Identify which cell holds the provided text, then report its (X, Y) central coordinate. 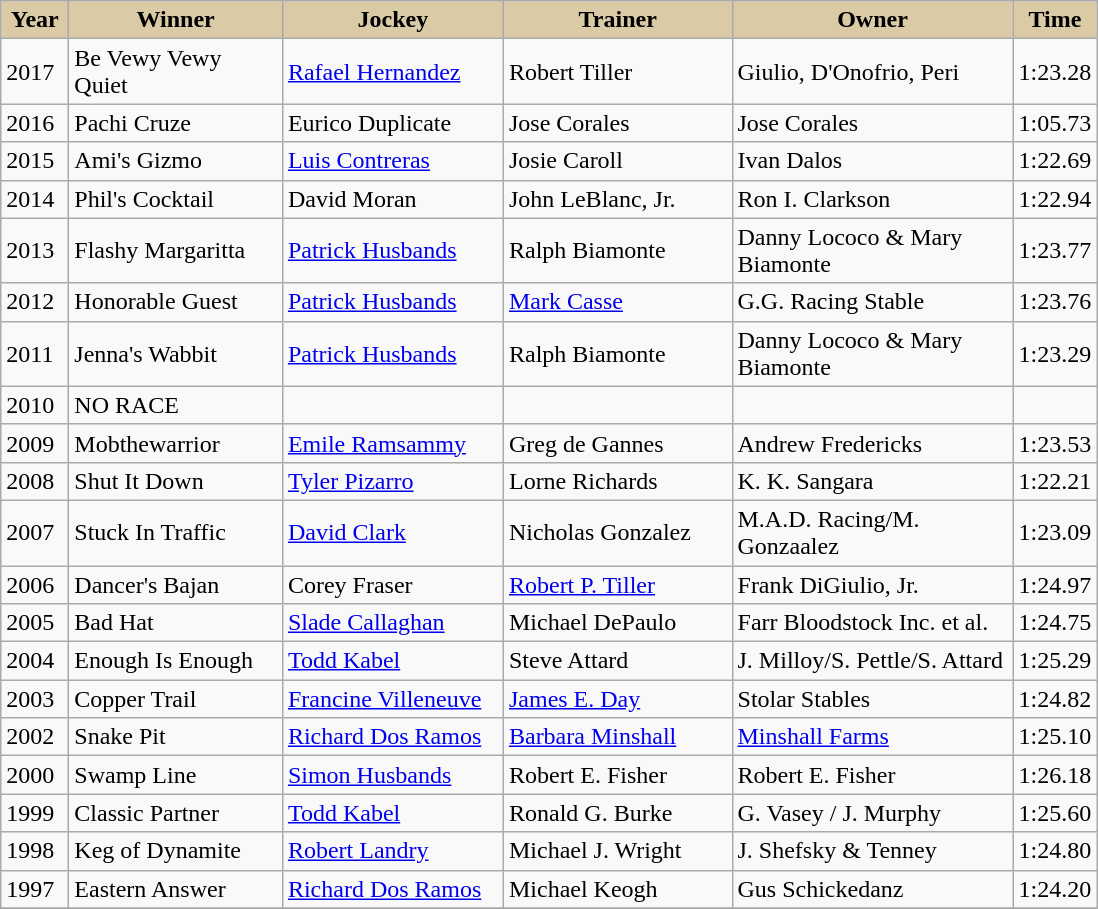
G. Vasey / J. Murphy (872, 813)
1:23.76 (1055, 302)
Snake Pit (176, 737)
1:24.80 (1055, 851)
1:23.09 (1055, 532)
Eurico Duplicate (392, 123)
Rafael Hernandez (392, 72)
1:05.73 (1055, 123)
Lorne Richards (618, 481)
J. Shefsky & Tenney (872, 851)
2006 (35, 585)
Pachi Cruze (176, 123)
2014 (35, 199)
Eastern Answer (176, 889)
Stuck In Traffic (176, 532)
Tyler Pizarro (392, 481)
2013 (35, 250)
2004 (35, 661)
Shut It Down (176, 481)
Farr Bloodstock Inc. et al. (872, 623)
John LeBlanc, Jr. (618, 199)
Nicholas Gonzalez (618, 532)
1:23.53 (1055, 443)
Robert Tiller (618, 72)
2005 (35, 623)
Steve Attard (618, 661)
Mark Casse (618, 302)
Simon Husbands (392, 775)
Andrew Fredericks (872, 443)
Jenna's Wabbit (176, 354)
1:24.20 (1055, 889)
2011 (35, 354)
1:23.29 (1055, 354)
2000 (35, 775)
Jockey (392, 20)
2010 (35, 405)
Flashy Margaritta (176, 250)
Robert Landry (392, 851)
Gus Schickedanz (872, 889)
1999 (35, 813)
G.G. Racing Stable (872, 302)
1:25.60 (1055, 813)
NO RACE (176, 405)
Luis Contreras (392, 161)
1:25.29 (1055, 661)
1998 (35, 851)
Copper Trail (176, 699)
1:22.69 (1055, 161)
Swamp Line (176, 775)
2015 (35, 161)
2002 (35, 737)
Enough Is Enough (176, 661)
Honorable Guest (176, 302)
Michael DePaulo (618, 623)
1:23.28 (1055, 72)
1:25.10 (1055, 737)
1:24.97 (1055, 585)
1997 (35, 889)
2017 (35, 72)
2003 (35, 699)
1:24.75 (1055, 623)
Stolar Stables (872, 699)
2016 (35, 123)
Owner (872, 20)
Winner (176, 20)
Keg of Dynamite (176, 851)
Josie Caroll (618, 161)
Year (35, 20)
Minshall Farms (872, 737)
1:23.77 (1055, 250)
Emile Ramsammy (392, 443)
1:22.21 (1055, 481)
Robert P. Tiller (618, 585)
Ronald G. Burke (618, 813)
Corey Fraser (392, 585)
2009 (35, 443)
Time (1055, 20)
Barbara Minshall (618, 737)
James E. Day (618, 699)
Ron I. Clarkson (872, 199)
1:24.82 (1055, 699)
Ami's Gizmo (176, 161)
Mobthewarrior (176, 443)
Trainer (618, 20)
Classic Partner (176, 813)
Bad Hat (176, 623)
2012 (35, 302)
Slade Callaghan (392, 623)
2008 (35, 481)
Dancer's Bajan (176, 585)
Frank DiGiulio, Jr. (872, 585)
David Clark (392, 532)
Ivan Dalos (872, 161)
Be Vewy Vewy Quiet (176, 72)
Francine Villeneuve (392, 699)
2007 (35, 532)
1:22.94 (1055, 199)
David Moran (392, 199)
Michael Keogh (618, 889)
Michael J. Wright (618, 851)
Greg de Gannes (618, 443)
Phil's Cocktail (176, 199)
1:26.18 (1055, 775)
K. K. Sangara (872, 481)
Giulio, D'Onofrio, Peri (872, 72)
J. Milloy/S. Pettle/S. Attard (872, 661)
M.A.D. Racing/M. Gonzaalez (872, 532)
